Return the [X, Y] coordinate for the center point of the cell that contains the specified text.  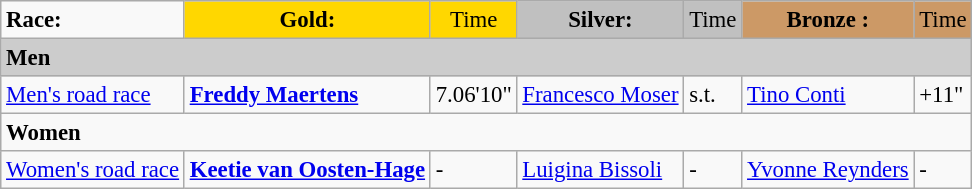
Women [486, 133]
Francesco Moser [600, 95]
Race: [93, 20]
Freddy Maertens [307, 95]
Luigina Bissoli [600, 170]
Women's road race [93, 170]
Men's road race [93, 95]
Bronze : [828, 20]
+11" [943, 95]
Yvonne Reynders [828, 170]
s.t. [713, 95]
Gold: [307, 20]
Keetie van Oosten-Hage [307, 170]
Tino Conti [828, 95]
7.06'10" [474, 95]
Silver: [600, 20]
Men [486, 58]
